Detect which cell encompasses the target text, then output its (X, Y) center coordinate. 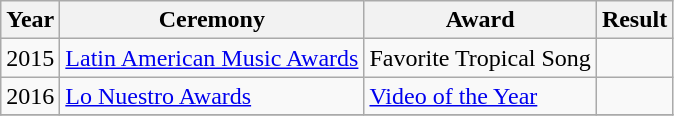
Favorite Tropical Song (480, 58)
Year (30, 20)
2016 (30, 96)
Result (634, 20)
2015 (30, 58)
Video of the Year (480, 96)
Latin American Music Awards (212, 58)
Ceremony (212, 20)
Award (480, 20)
Lo Nuestro Awards (212, 96)
